Identify which cell holds the provided text, then report its [x, y] central coordinate. 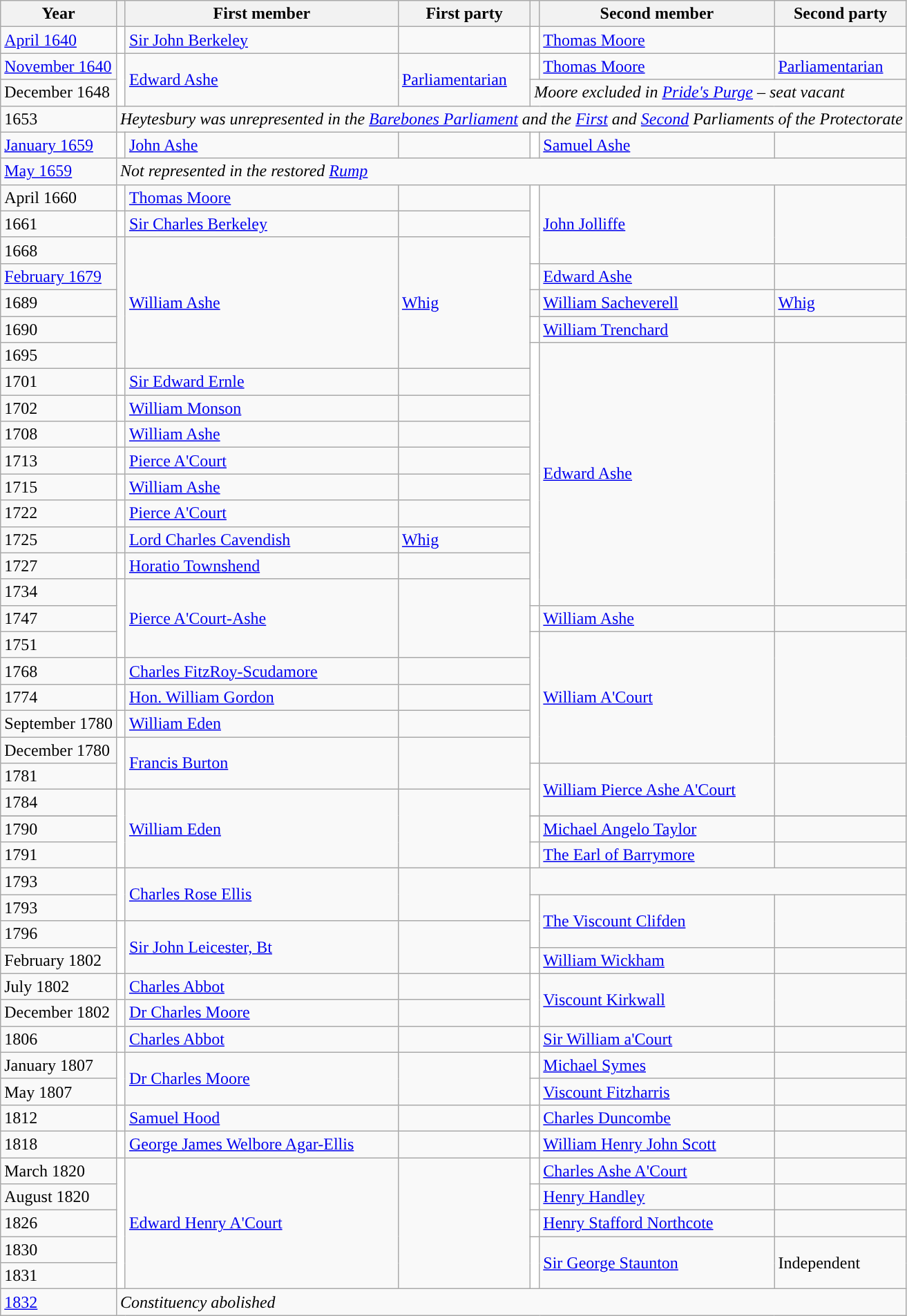
Edward Henry A'Court [261, 1223]
December 1802 [59, 1013]
Henry Handley [657, 1197]
First party [464, 14]
Not represented in the restored Rump [511, 171]
William A'Court [657, 697]
1784 [59, 803]
Sir John Berkeley [261, 40]
William Trenchard [657, 330]
John Ashe [261, 145]
May 1659 [59, 171]
Charles Duncombe [657, 1118]
1751 [59, 645]
February 1679 [59, 276]
Samuel Ashe [657, 145]
Independent [840, 1263]
1708 [59, 435]
Charles Ashe A'Court [657, 1171]
January 1659 [59, 145]
December 1648 [59, 93]
Moore excluded in Pride's Purge – seat vacant [718, 93]
1715 [59, 487]
July 1802 [59, 986]
Samuel Hood [261, 1118]
1830 [59, 1250]
Henry Stafford Northcote [657, 1223]
April 1640 [59, 40]
Lord Charles Cavendish [261, 540]
Heytesbury was unrepresented in the Barebones Parliament and the First and Second Parliaments of the Protectorate [511, 119]
The Earl of Barrymore [657, 855]
1689 [59, 303]
November 1640 [59, 66]
Sir William a'Court [657, 1039]
Michael Symes [657, 1065]
1796 [59, 934]
William Henry John Scott [657, 1144]
George James Welbore Agar-Ellis [261, 1144]
William Sacheverell [657, 303]
February 1802 [59, 960]
1734 [59, 592]
Francis Burton [261, 763]
1790 [59, 829]
Sir Edward Ernle [261, 382]
1713 [59, 461]
April 1660 [59, 198]
December 1780 [59, 750]
1747 [59, 618]
Second party [840, 14]
William Monson [261, 408]
William Pierce Ashe A'Court [657, 790]
1722 [59, 513]
1781 [59, 776]
Viscount Kirkwall [657, 1000]
Viscount Fitzharris [657, 1091]
1701 [59, 382]
Sir John Leicester, Bt [261, 947]
1702 [59, 408]
1695 [59, 356]
1661 [59, 224]
Second member [657, 14]
1653 [59, 119]
1812 [59, 1118]
Sir George Staunton [657, 1263]
1832 [59, 1302]
1727 [59, 566]
1768 [59, 671]
William Wickham [657, 960]
May 1807 [59, 1091]
Year [59, 14]
Hon. William Gordon [261, 697]
Horatio Townshend [261, 566]
Pierce A'Court-Ashe [261, 618]
1806 [59, 1039]
March 1820 [59, 1171]
January 1807 [59, 1065]
1725 [59, 540]
Charles Rose Ellis [261, 895]
Sir Charles Berkeley [261, 224]
Constituency abolished [511, 1302]
First member [261, 14]
August 1820 [59, 1197]
September 1780 [59, 723]
1668 [59, 250]
Michael Angelo Taylor [657, 829]
1831 [59, 1276]
Charles FitzRoy-Scudamore [261, 671]
1818 [59, 1144]
1791 [59, 855]
The Viscount Clifden [657, 921]
1690 [59, 330]
1774 [59, 697]
John Jolliffe [657, 224]
1826 [59, 1223]
